Determine the (x, y) coordinate at the center of the cell enclosing the given text.  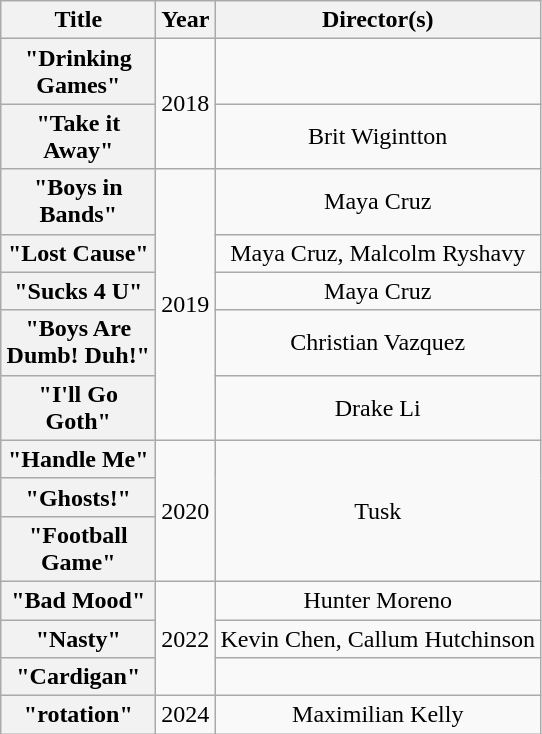
Hunter Moreno (378, 600)
"Handle Me" (78, 459)
"Football Game" (78, 548)
2018 (186, 104)
Kevin Chen, Callum Hutchinson (378, 639)
"Nasty" (78, 639)
"Cardigan" (78, 677)
"Boys in Bands" (78, 202)
"Bad Mood" (78, 600)
Drake Li (378, 408)
"I'll Go Goth" (78, 408)
Director(s) (378, 20)
Brit Wigintton (378, 136)
"Ghosts!" (78, 497)
Maya Cruz, Malcolm Ryshavy (378, 253)
"Take it Away" (78, 136)
Tusk (378, 510)
Christian Vazquez (378, 342)
"rotation" (78, 715)
"Lost Cause" (78, 253)
"Sucks 4 U" (78, 291)
"Boys Are Dumb! Duh!" (78, 342)
Year (186, 20)
2019 (186, 304)
Title (78, 20)
2022 (186, 638)
"Drinking Games" (78, 72)
Maximilian Kelly (378, 715)
2020 (186, 510)
2024 (186, 715)
